Find where the given text appears and provide that cell's center as [x, y] coordinate. 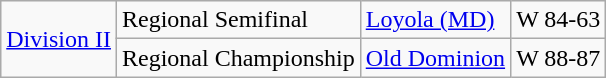
Old Dominion [435, 58]
Regional Semifinal [238, 20]
Regional Championship [238, 58]
W 84-63 [558, 20]
W 88-87 [558, 58]
Division II [59, 39]
Loyola (MD) [435, 20]
